Output the [x, y] coordinate of the center of the cell containing the given text.  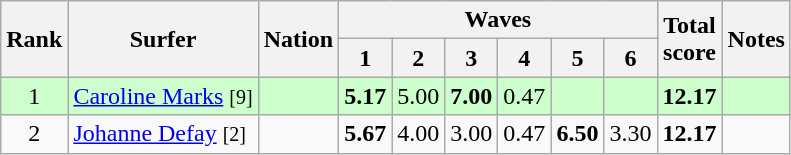
6 [630, 58]
Johanne Defay [2] [163, 134]
Notes [756, 39]
5.67 [366, 134]
Nation [298, 39]
Waves [498, 20]
4.00 [418, 134]
3.00 [472, 134]
Surfer [163, 39]
4 [524, 58]
5.17 [366, 96]
6.50 [578, 134]
5.00 [418, 96]
3 [472, 58]
Caroline Marks [9] [163, 96]
7.00 [472, 96]
Rank [34, 39]
Totalscore [690, 39]
3.30 [630, 134]
5 [578, 58]
